From the cell containing the given text, extract its center point as (X, Y) coordinate. 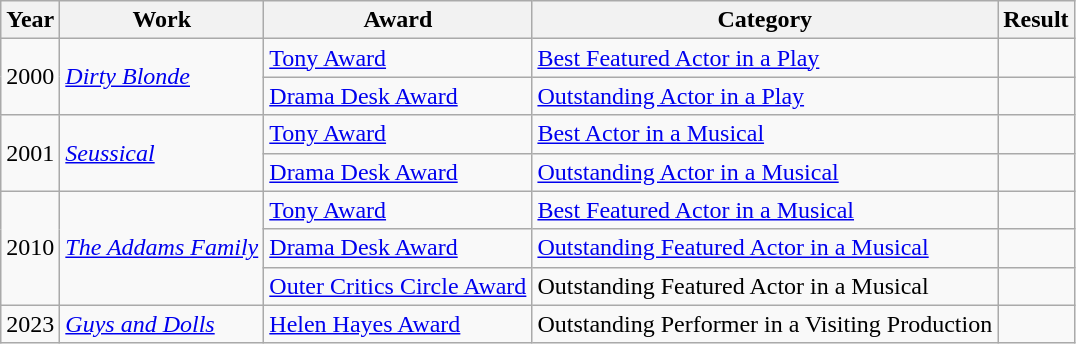
Guys and Dolls (162, 324)
Best Actor in a Musical (765, 134)
Best Featured Actor in a Musical (765, 210)
Result (1036, 20)
2001 (30, 153)
The Addams Family (162, 248)
Outstanding Actor in a Play (765, 96)
Helen Hayes Award (398, 324)
Category (765, 20)
Best Featured Actor in a Play (765, 58)
2000 (30, 77)
Seussical (162, 153)
2010 (30, 248)
Outer Critics Circle Award (398, 286)
2023 (30, 324)
Outstanding Performer in a Visiting Production (765, 324)
Award (398, 20)
Outstanding Actor in a Musical (765, 172)
Year (30, 20)
Dirty Blonde (162, 77)
Work (162, 20)
